From the cell containing the given text, extract its center point as [x, y] coordinate. 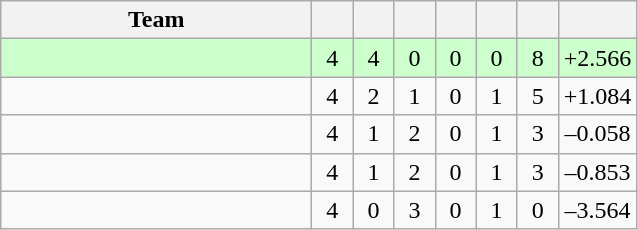
Team [156, 20]
–0.058 [598, 134]
+2.566 [598, 58]
–3.564 [598, 210]
5 [538, 96]
+1.084 [598, 96]
8 [538, 58]
–0.853 [598, 172]
